Locate the cell with the specified text and output its (X, Y) center coordinate. 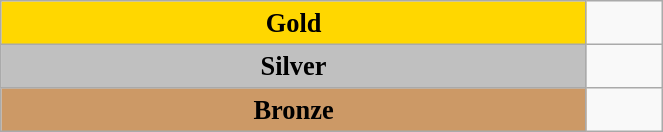
Bronze (294, 109)
Silver (294, 66)
Gold (294, 22)
